Return the [x, y] coordinate for the center point of the cell that contains the specified text.  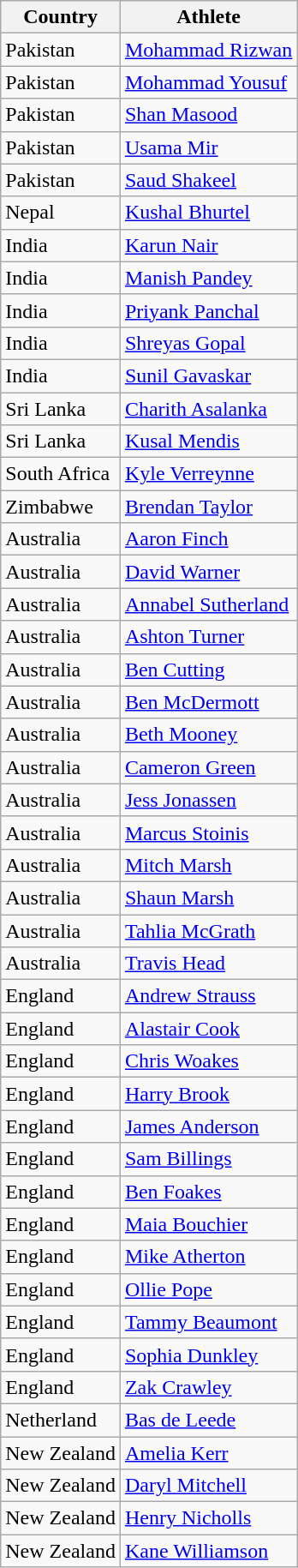
Saud Shakeel [208, 180]
Athlete [208, 17]
Amelia Kerr [208, 1453]
Country [61, 17]
Ben McDermott [208, 702]
Mohammad Yousuf [208, 82]
Ashton Turner [208, 637]
Ben Foakes [208, 1192]
Ollie Pope [208, 1289]
Karun Nair [208, 245]
Travis Head [208, 964]
Jess Jonassen [208, 800]
Mohammad Rizwan [208, 50]
Cameron Green [208, 767]
Sunil Gavaskar [208, 375]
Usama Mir [208, 147]
Beth Mooney [208, 735]
Aaron Finch [208, 539]
Shan Masood [208, 115]
Maia Bouchier [208, 1224]
Ben Cutting [208, 670]
South Africa [61, 474]
Annabel Sutherland [208, 604]
Chris Woakes [208, 1061]
James Anderson [208, 1126]
Priyank Panchal [208, 310]
Andrew Strauss [208, 996]
Mitch Marsh [208, 865]
Shreyas Gopal [208, 343]
Harry Brook [208, 1094]
Marcus Stoinis [208, 832]
Nepal [61, 213]
Alastair Cook [208, 1029]
Bas de Leede [208, 1420]
Netherland [61, 1420]
Kyle Verreynne [208, 474]
Kushal Bhurtel [208, 213]
Zimbabwe [61, 507]
Zak Crawley [208, 1387]
Henry Nicholls [208, 1518]
Daryl Mitchell [208, 1486]
Mike Atherton [208, 1257]
Manish Pandey [208, 278]
David Warner [208, 572]
Sophia Dunkley [208, 1355]
Charith Asalanka [208, 409]
Shaun Marsh [208, 898]
Brendan Taylor [208, 507]
Tammy Beaumont [208, 1322]
Kane Williamson [208, 1551]
Tahlia McGrath [208, 930]
Sam Billings [208, 1159]
Kusal Mendis [208, 442]
